For the text-containing cell, return its midpoint in [x, y] coordinate format. 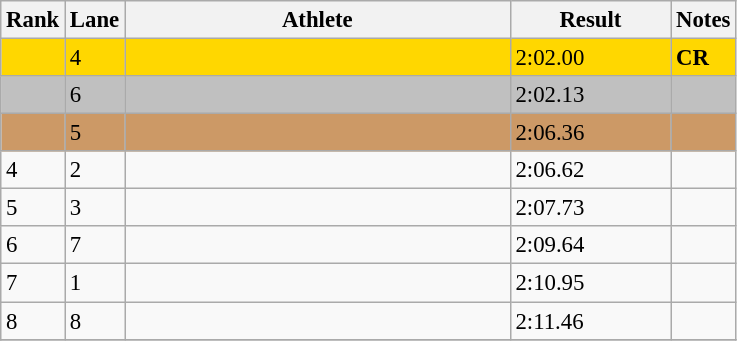
2:06.36 [590, 133]
2 [95, 170]
2:11.46 [590, 321]
Rank [33, 20]
Lane [95, 20]
1 [95, 283]
2:07.73 [590, 208]
2:10.95 [590, 283]
Athlete [318, 20]
CR [704, 58]
3 [95, 208]
2:09.64 [590, 245]
Result [590, 20]
2:02.00 [590, 58]
Notes [704, 20]
2:06.62 [590, 170]
2:02.13 [590, 95]
